From the cell containing the given text, extract its center point as (X, Y) coordinate. 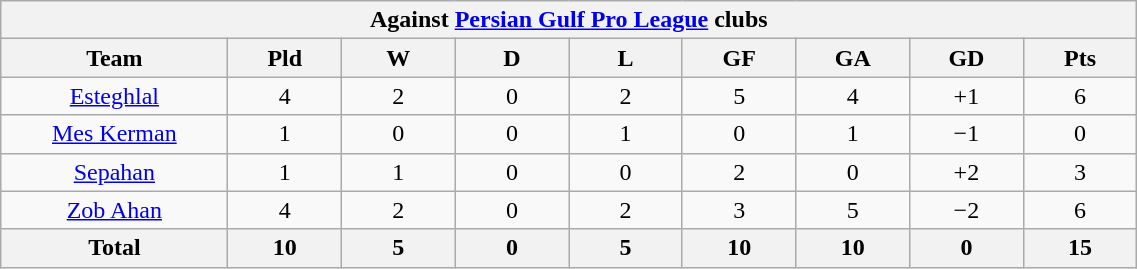
W (399, 58)
GD (967, 58)
Pld (285, 58)
Mes Kerman (114, 134)
Against Persian Gulf Pro League clubs (569, 20)
15 (1080, 248)
GF (739, 58)
Pts (1080, 58)
Sepahan (114, 172)
−2 (967, 210)
Esteghlal (114, 96)
+1 (967, 96)
−1 (967, 134)
Zob Ahan (114, 210)
Team (114, 58)
GA (853, 58)
L (626, 58)
D (512, 58)
Total (114, 248)
+2 (967, 172)
